Return (x, y) of the center of cell containing provided text 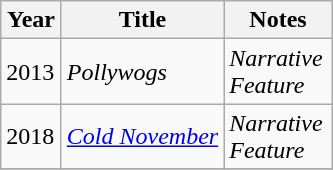
Cold November (142, 136)
Title (142, 20)
2018 (32, 136)
Notes (278, 20)
Year (32, 20)
2013 (32, 72)
Pollywogs (142, 72)
